Capture the cell that displays the provided text and extract its [x, y] central coordinate. 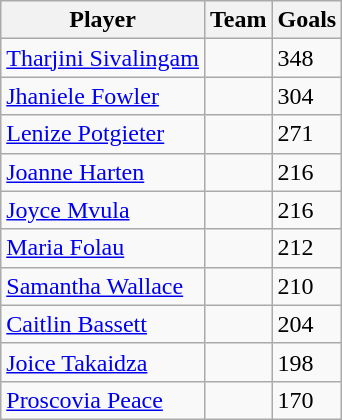
Player [103, 20]
198 [307, 362]
Lenize Potgieter [103, 134]
Team [238, 20]
Joanne Harten [103, 172]
304 [307, 96]
Samantha Wallace [103, 286]
210 [307, 286]
212 [307, 248]
Tharjini Sivalingam [103, 58]
Jhaniele Fowler [103, 96]
Proscovia Peace [103, 400]
348 [307, 58]
271 [307, 134]
204 [307, 324]
170 [307, 400]
Joice Takaidza [103, 362]
Goals [307, 20]
Maria Folau [103, 248]
Caitlin Bassett [103, 324]
Joyce Mvula [103, 210]
